Locate the cell with the specified text and output its [X, Y] center coordinate. 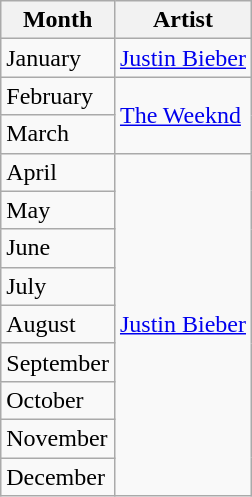
May [58, 210]
September [58, 362]
March [58, 134]
June [58, 248]
January [58, 58]
Artist [182, 20]
July [58, 286]
November [58, 438]
August [58, 324]
Month [58, 20]
February [58, 96]
October [58, 400]
The Weeknd [182, 115]
December [58, 477]
April [58, 172]
